Locate the cell with the specified text and output its (X, Y) center coordinate. 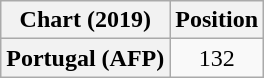
Portugal (AFP) (86, 58)
Chart (2019) (86, 20)
132 (217, 58)
Position (217, 20)
